Find where the given text appears and provide that cell's center as (x, y) coordinate. 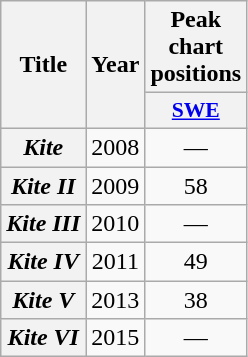
Kite II (44, 185)
2010 (116, 224)
Kite V (44, 300)
Kite (44, 147)
Kite III (44, 224)
2013 (116, 300)
2008 (116, 147)
2009 (116, 185)
Year (116, 65)
Kite IV (44, 262)
2015 (116, 338)
Title (44, 65)
SWE (196, 111)
38 (196, 300)
Peak chart positions (196, 47)
49 (196, 262)
58 (196, 185)
2011 (116, 262)
Kite VI (44, 338)
